Scan for the cell matching the given text and deliver its (X, Y) coordinate at center. 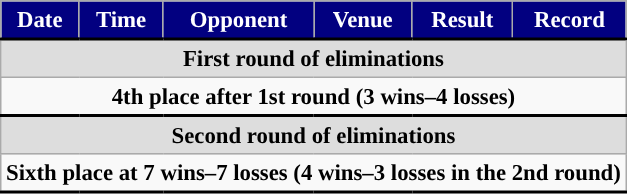
Result (462, 20)
Second round of eliminations (314, 135)
Opponent (238, 20)
Time (122, 20)
4th place after 1st round (3 wins–4 losses) (314, 97)
Venue (363, 20)
Date (40, 20)
First round of eliminations (314, 58)
Record (570, 20)
Sixth place at 7 wins–7 losses (4 wins–3 losses in the 2nd round) (314, 173)
